Provide the (X, Y) coordinate of the cell's center where the given text is located.  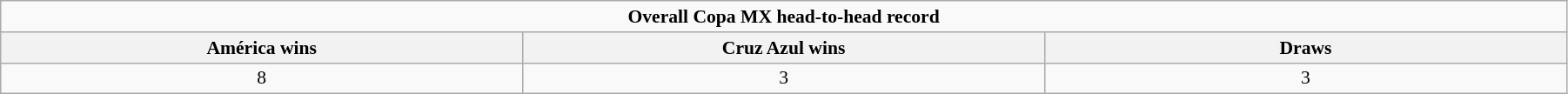
Overall Copa MX head-to-head record (784, 17)
Draws (1306, 48)
América wins (262, 48)
Cruz Azul wins (784, 48)
8 (262, 78)
